Provide the (x, y) coordinate of the cell's center where the given text is located.  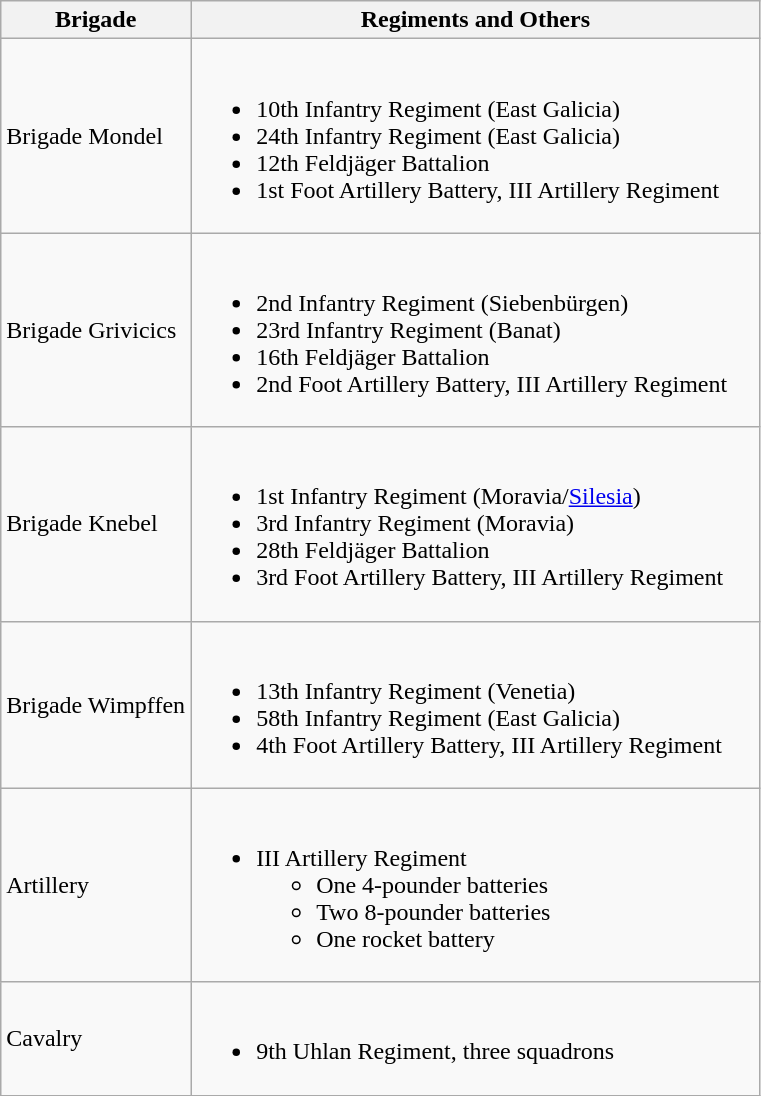
10th Infantry Regiment (East Galicia)24th Infantry Regiment (East Galicia)12th Feldjäger Battalion1st Foot Artillery Battery, III Artillery Regiment (476, 136)
Brigade Mondel (96, 136)
Brigade Grivicics (96, 330)
Brigade Knebel (96, 524)
Regiments and Others (476, 20)
13th Infantry Regiment (Venetia)58th Infantry Regiment (East Galicia)4th Foot Artillery Battery, III Artillery Regiment (476, 704)
III Artillery RegimentOne 4-pounder batteriesTwo 8-pounder batteriesOne rocket battery (476, 885)
Brigade (96, 20)
Brigade Wimpffen (96, 704)
Artillery (96, 885)
1st Infantry Regiment (Moravia/Silesia)3rd Infantry Regiment (Moravia)28th Feldjäger Battalion3rd Foot Artillery Battery, III Artillery Regiment (476, 524)
Cavalry (96, 1038)
2nd Infantry Regiment (Siebenbürgen)23rd Infantry Regiment (Banat)16th Feldjäger Battalion2nd Foot Artillery Battery, III Artillery Regiment (476, 330)
9th Uhlan Regiment, three squadrons (476, 1038)
